Detect which cell encompasses the target text, then output its (x, y) center coordinate. 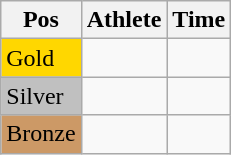
Silver (41, 96)
Bronze (41, 134)
Gold (41, 58)
Athlete (124, 20)
Pos (41, 20)
Time (199, 20)
